Identify which cell holds the provided text, then report its [X, Y] central coordinate. 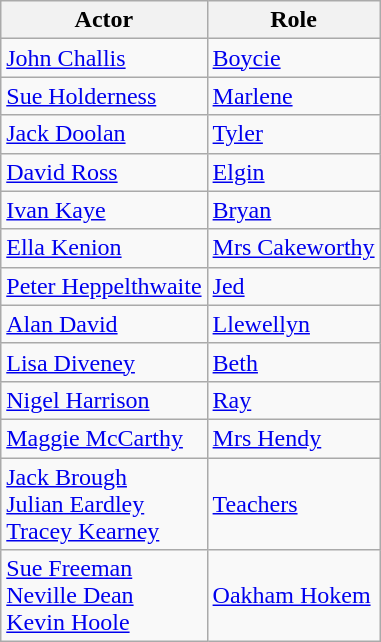
David Ross [104, 172]
Role [294, 20]
Mrs Hendy [294, 438]
Ray [294, 400]
Sue FreemanNeville DeanKevin Hoole [104, 596]
Actor [104, 20]
Nigel Harrison [104, 400]
Elgin [294, 172]
Jack Doolan [104, 134]
Mrs Cakeworthy [294, 248]
Beth [294, 362]
Lisa Diveney [104, 362]
Maggie McCarthy [104, 438]
Alan David [104, 324]
Ella Kenion [104, 248]
John Challis [104, 58]
Marlene [294, 96]
Bryan [294, 210]
Sue Holderness [104, 96]
Oakham Hokem [294, 596]
Jack BroughJulian EardleyTracey Kearney [104, 504]
Jed [294, 286]
Peter Heppelthwaite [104, 286]
Llewellyn [294, 324]
Ivan Kaye [104, 210]
Teachers [294, 504]
Boycie [294, 58]
Tyler [294, 134]
